Provide the [X, Y] coordinate of the cell's center where the given text is located.  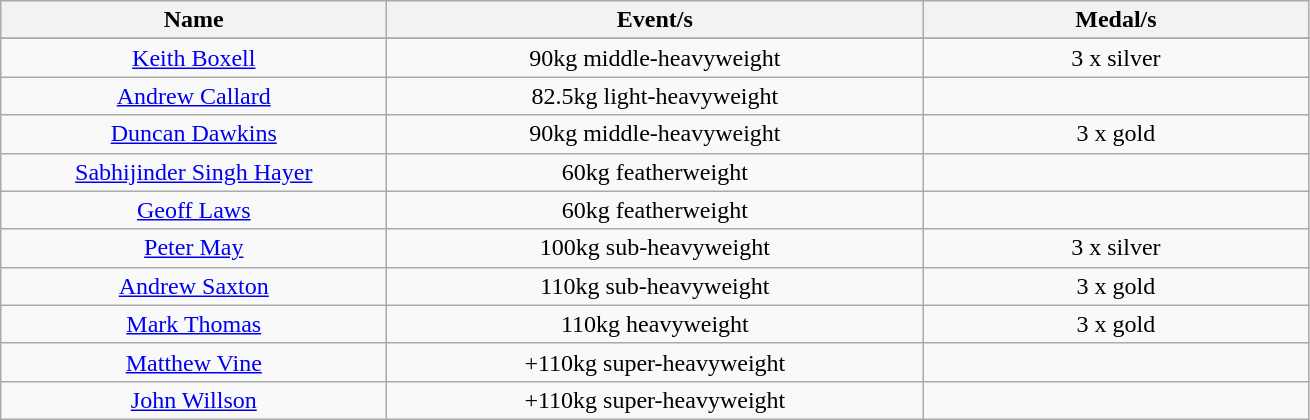
John Willson [194, 400]
Geoff Laws [194, 210]
Medal/s [1116, 20]
Mark Thomas [194, 324]
Andrew Saxton [194, 286]
Event/s [655, 20]
110kg heavyweight [655, 324]
Matthew Vine [194, 362]
Keith Boxell [194, 58]
82.5kg light-heavyweight [655, 96]
Peter May [194, 248]
110kg sub-heavyweight [655, 286]
Name [194, 20]
Sabhijinder Singh Hayer [194, 172]
Andrew Callard [194, 96]
100kg sub-heavyweight [655, 248]
Duncan Dawkins [194, 134]
